Extract the (X, Y) coordinate from the center of the cell holding the provided text.  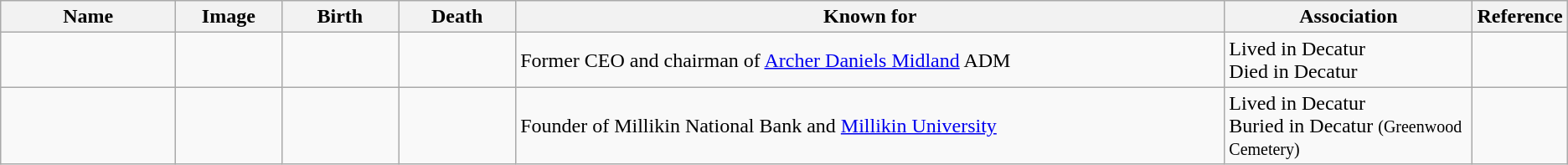
Reference (1519, 17)
Association (1349, 17)
Known for (870, 17)
Birth (340, 17)
Former CEO and chairman of Archer Daniels Midland ADM (870, 60)
Lived in DecaturBuried in Decatur (Greenwood Cemetery) (1349, 126)
Image (229, 17)
Name (89, 17)
Lived in DecaturDied in Decatur (1349, 60)
Founder of Millikin National Bank and Millikin University (870, 126)
Death (457, 17)
